Extract the [x, y] coordinate from the center of the cell holding the provided text.  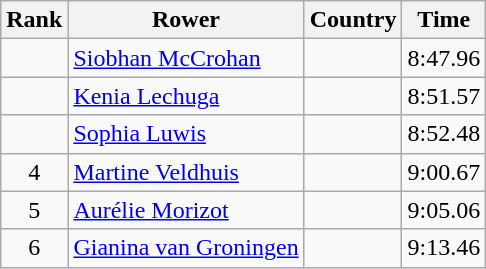
Time [444, 20]
4 [34, 172]
Aurélie Morizot [186, 210]
8:52.48 [444, 134]
Kenia Lechuga [186, 96]
5 [34, 210]
Country [353, 20]
Gianina van Groningen [186, 248]
9:05.06 [444, 210]
Rank [34, 20]
8:51.57 [444, 96]
Rower [186, 20]
Martine Veldhuis [186, 172]
Sophia Luwis [186, 134]
8:47.96 [444, 58]
Siobhan McCrohan [186, 58]
9:00.67 [444, 172]
9:13.46 [444, 248]
6 [34, 248]
